Determine the (X, Y) coordinate at the center of the cell enclosing the given text.  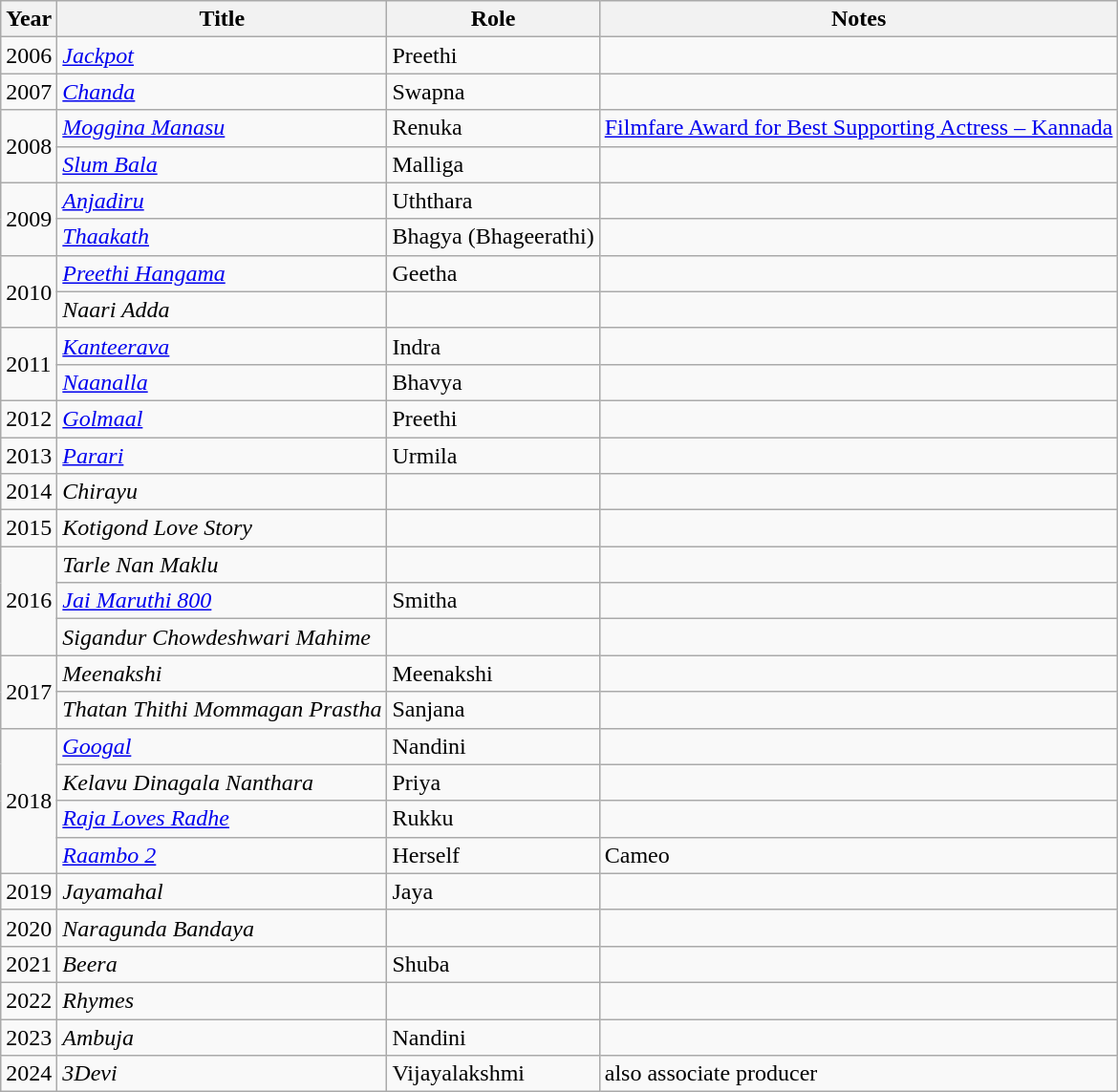
Renuka (493, 128)
2023 (29, 1037)
Urmila (493, 456)
Slum Bala (222, 164)
Tarle Nan Maklu (222, 565)
Naragunda Bandaya (222, 928)
Golmaal (222, 418)
Malliga (493, 164)
Smitha (493, 601)
Filmfare Award for Best Supporting Actress – Kannada (858, 128)
Sigandur Chowdeshwari Mahime (222, 637)
Parari (222, 456)
2024 (29, 1074)
Chirayu (222, 492)
2015 (29, 528)
Thaakath (222, 237)
Title (222, 19)
Anjadiru (222, 201)
Year (29, 19)
Kanteerava (222, 346)
2020 (29, 928)
Preethi Hangama (222, 273)
Jaya (493, 891)
2008 (29, 146)
Jai Maruthi 800 (222, 601)
Kelavu Dinagala Nanthara (222, 782)
2011 (29, 364)
2016 (29, 601)
Chanda (222, 92)
Rukku (493, 819)
Beera (222, 964)
Moggina Manasu (222, 128)
Raambo 2 (222, 855)
Notes (858, 19)
Naanalla (222, 382)
Bhagya (Bhageerathi) (493, 237)
2009 (29, 219)
Geetha (493, 273)
3Devi (222, 1074)
Raja Loves Radhe (222, 819)
Priya (493, 782)
2006 (29, 55)
2021 (29, 964)
2022 (29, 1000)
Googal (222, 746)
2012 (29, 418)
Uththara (493, 201)
Role (493, 19)
Rhymes (222, 1000)
Shuba (493, 964)
2017 (29, 692)
Ambuja (222, 1037)
Indra (493, 346)
Herself (493, 855)
Swapna (493, 92)
2014 (29, 492)
Cameo (858, 855)
2013 (29, 456)
Jackpot (222, 55)
2007 (29, 92)
Naari Adda (222, 310)
Thatan Thithi Mommagan Prastha (222, 710)
also associate producer (858, 1074)
2019 (29, 891)
Sanjana (493, 710)
2010 (29, 291)
Jayamahal (222, 891)
Vijayalakshmi (493, 1074)
2018 (29, 801)
Kotigond Love Story (222, 528)
Bhavya (493, 382)
